For the text-containing cell, return its midpoint in [X, Y] coordinate format. 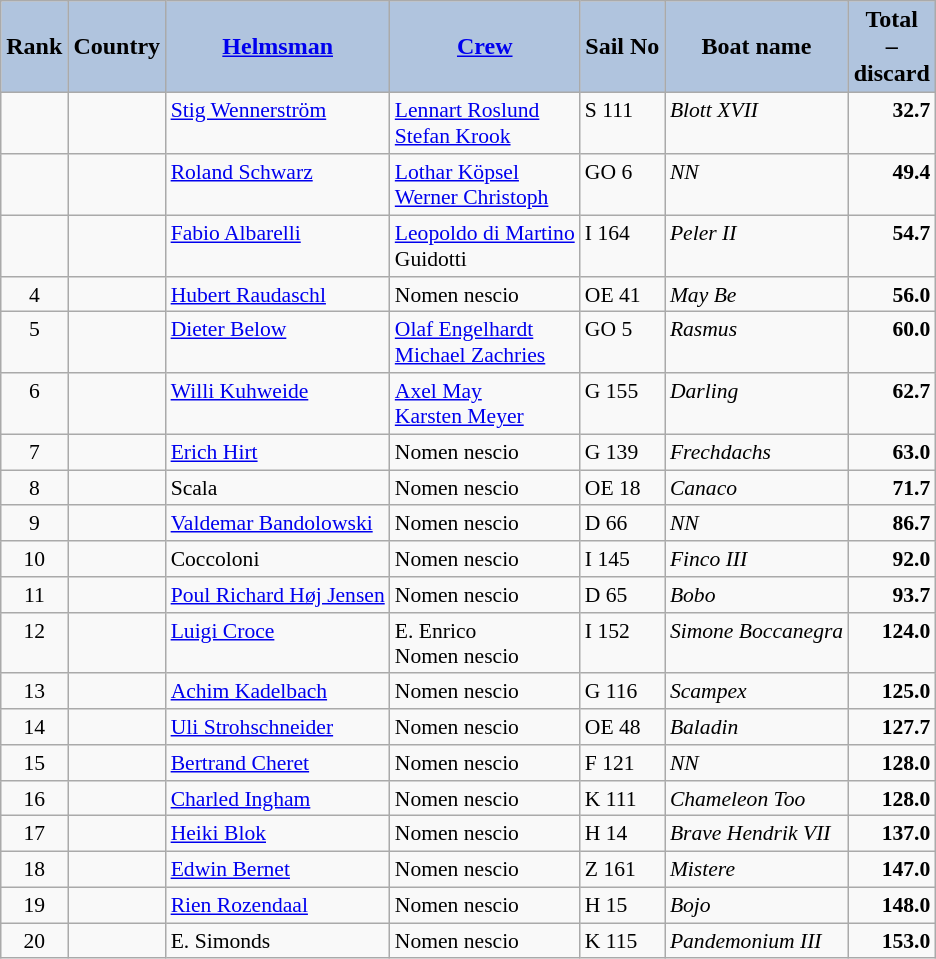
Scala [278, 488]
9 [34, 523]
56.0 [892, 294]
Roland Schwarz [278, 184]
Bobo [756, 595]
7 [34, 452]
OE 18 [622, 488]
6 [34, 404]
Edwin Bernet [278, 869]
32.7 [892, 124]
Coccoloni [278, 559]
10 [34, 559]
Willi Kuhweide [278, 404]
63.0 [892, 452]
Uli Strohschneider [278, 727]
Heiki Blok [278, 834]
15 [34, 763]
H 14 [622, 834]
S 111 [622, 124]
147.0 [892, 869]
G 116 [622, 691]
17 [34, 834]
49.4 [892, 184]
20 [34, 941]
Blott XVII [756, 124]
4 [34, 294]
Peler II [756, 246]
Hubert Raudaschl [278, 294]
5 [34, 342]
G 139 [622, 452]
GO 6 [622, 184]
Bertrand Cheret [278, 763]
Mistere [756, 869]
I 145 [622, 559]
Sail No [622, 47]
Helmsman [278, 47]
Luigi Croce [278, 642]
60.0 [892, 342]
93.7 [892, 595]
Charled Ingham [278, 798]
14 [34, 727]
Brave Hendrik VII [756, 834]
153.0 [892, 941]
Total–discard [892, 47]
Rank [34, 47]
Achim Kadelbach [278, 691]
Stig Wennerström [278, 124]
12 [34, 642]
I 152 [622, 642]
Bojo [756, 905]
Valdemar Bandolowski [278, 523]
D 65 [622, 595]
May Be [756, 294]
Axel MayKarsten Meyer [485, 404]
K 115 [622, 941]
E. EnricoNomen nescio [485, 642]
Olaf EngelhardtMichael Zachries [485, 342]
16 [34, 798]
Darling [756, 404]
124.0 [892, 642]
Frechdachs [756, 452]
H 15 [622, 905]
F 121 [622, 763]
D 66 [622, 523]
Country [117, 47]
8 [34, 488]
Canaco [756, 488]
Leopoldo di MartinoGuidotti [485, 246]
K 111 [622, 798]
92.0 [892, 559]
Erich Hirt [278, 452]
Fabio Albarelli [278, 246]
Dieter Below [278, 342]
OE 41 [622, 294]
Poul Richard Høj Jensen [278, 595]
I 164 [622, 246]
137.0 [892, 834]
Simone Boccanegra [756, 642]
Rien Rozendaal [278, 905]
Scampex [756, 691]
OE 48 [622, 727]
125.0 [892, 691]
Lothar KöpselWerner Christoph [485, 184]
13 [34, 691]
86.7 [892, 523]
71.7 [892, 488]
GO 5 [622, 342]
Finco III [756, 559]
62.7 [892, 404]
Boat name [756, 47]
127.7 [892, 727]
Z 161 [622, 869]
18 [34, 869]
54.7 [892, 246]
E. Simonds [278, 941]
Crew [485, 47]
148.0 [892, 905]
Baladin [756, 727]
Rasmus [756, 342]
19 [34, 905]
Chameleon Too [756, 798]
G 155 [622, 404]
Pandemonium III [756, 941]
Lennart RoslundStefan Krook [485, 124]
11 [34, 595]
